Provide the [x, y] coordinate of the cell's center where the given text is located.  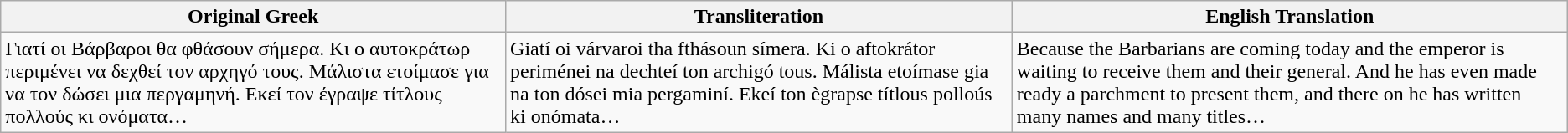
Original Greek [253, 17]
English Translation [1290, 17]
Transliteration [759, 17]
